Return the (x, y) coordinate for the center point of the cell that contains the specified text.  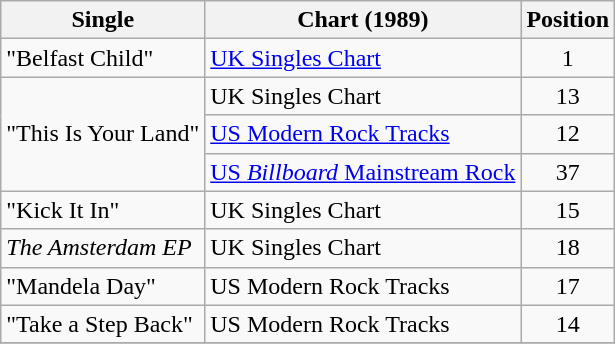
Chart (1989) (363, 20)
The Amsterdam EP (103, 248)
"Kick It In" (103, 210)
13 (568, 96)
Position (568, 20)
17 (568, 286)
1 (568, 58)
Single (103, 20)
14 (568, 324)
"Take a Step Back" (103, 324)
"Belfast Child" (103, 58)
"This Is Your Land" (103, 134)
US Billboard Mainstream Rock (363, 172)
18 (568, 248)
37 (568, 172)
12 (568, 134)
"Mandela Day" (103, 286)
15 (568, 210)
